Determine the (x, y) coordinate at the center of the cell enclosing the given text.  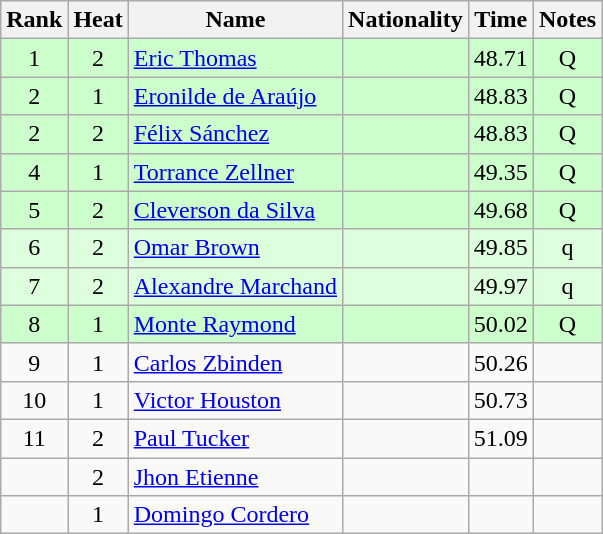
Paul Tucker (235, 438)
Domingo Cordero (235, 515)
Name (235, 20)
Carlos Zbinden (235, 362)
5 (34, 210)
9 (34, 362)
11 (34, 438)
4 (34, 172)
48.71 (500, 58)
50.26 (500, 362)
10 (34, 400)
50.73 (500, 400)
Torrance Zellner (235, 172)
Alexandre Marchand (235, 286)
Time (500, 20)
Victor Houston (235, 400)
6 (34, 248)
7 (34, 286)
Eronilde de Araújo (235, 96)
Félix Sánchez (235, 134)
Rank (34, 20)
49.35 (500, 172)
8 (34, 324)
50.02 (500, 324)
49.97 (500, 286)
Heat (98, 20)
Cleverson da Silva (235, 210)
49.85 (500, 248)
Omar Brown (235, 248)
Jhon Etienne (235, 477)
Nationality (406, 20)
51.09 (500, 438)
49.68 (500, 210)
Monte Raymond (235, 324)
Eric Thomas (235, 58)
Notes (567, 20)
